Pinpoint the cell where the given text exists, returning its [x, y] midpoint coordinate. 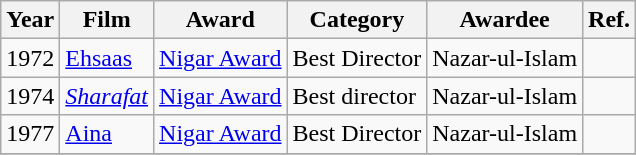
1974 [30, 96]
Year [30, 20]
1977 [30, 134]
Category [357, 20]
Best director [357, 96]
Aina [107, 134]
Awardee [505, 20]
1972 [30, 58]
Film [107, 20]
Sharafat [107, 96]
Ref. [610, 20]
Ehsaas [107, 58]
Award [221, 20]
